From the cell containing the given text, extract its center point as (X, Y) coordinate. 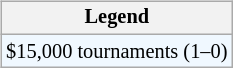
$15,000 tournaments (1–0) (116, 51)
Legend (116, 18)
